Scan for the cell matching the given text and deliver its (x, y) coordinate at center. 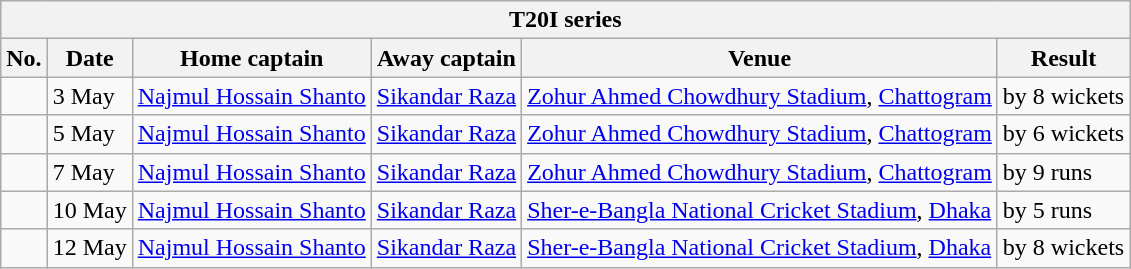
12 May (90, 248)
7 May (90, 172)
by 6 wickets (1063, 134)
by 5 runs (1063, 210)
Away captain (446, 58)
Home captain (252, 58)
No. (24, 58)
5 May (90, 134)
3 May (90, 96)
T20I series (566, 20)
10 May (90, 210)
Result (1063, 58)
by 9 runs (1063, 172)
Date (90, 58)
Venue (760, 58)
